For the text-containing cell, return its midpoint in [x, y] coordinate format. 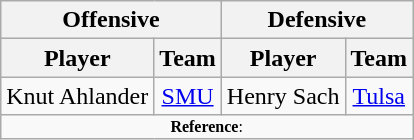
Knut Ahlander [78, 96]
Defensive [316, 20]
Henry Sach [283, 96]
SMU [188, 96]
Reference: [207, 127]
Tulsa [379, 96]
Offensive [112, 20]
